Return the [X, Y] coordinate for the center point of the cell that contains the specified text.  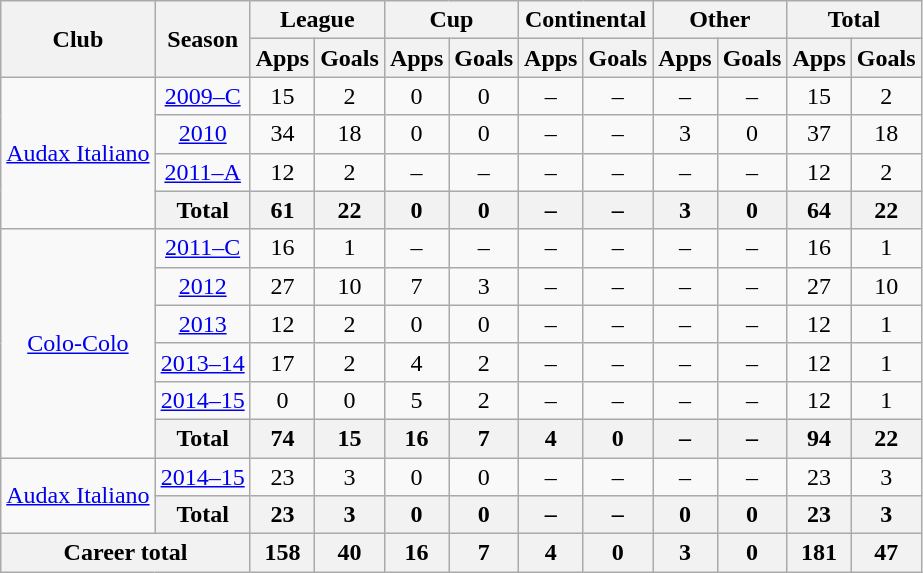
2013–14 [202, 362]
94 [819, 438]
2011–A [202, 172]
181 [819, 553]
Club [78, 39]
17 [282, 362]
2012 [202, 286]
League [317, 20]
2011–C [202, 248]
2009–C [202, 96]
2013 [202, 324]
158 [282, 553]
74 [282, 438]
37 [819, 134]
Colo-Colo [78, 343]
Cup [451, 20]
Continental [586, 20]
Career total [126, 553]
5 [416, 400]
61 [282, 210]
34 [282, 134]
40 [350, 553]
Other [720, 20]
64 [819, 210]
Season [202, 39]
2010 [202, 134]
47 [886, 553]
